For the text-containing cell, return its midpoint in [x, y] coordinate format. 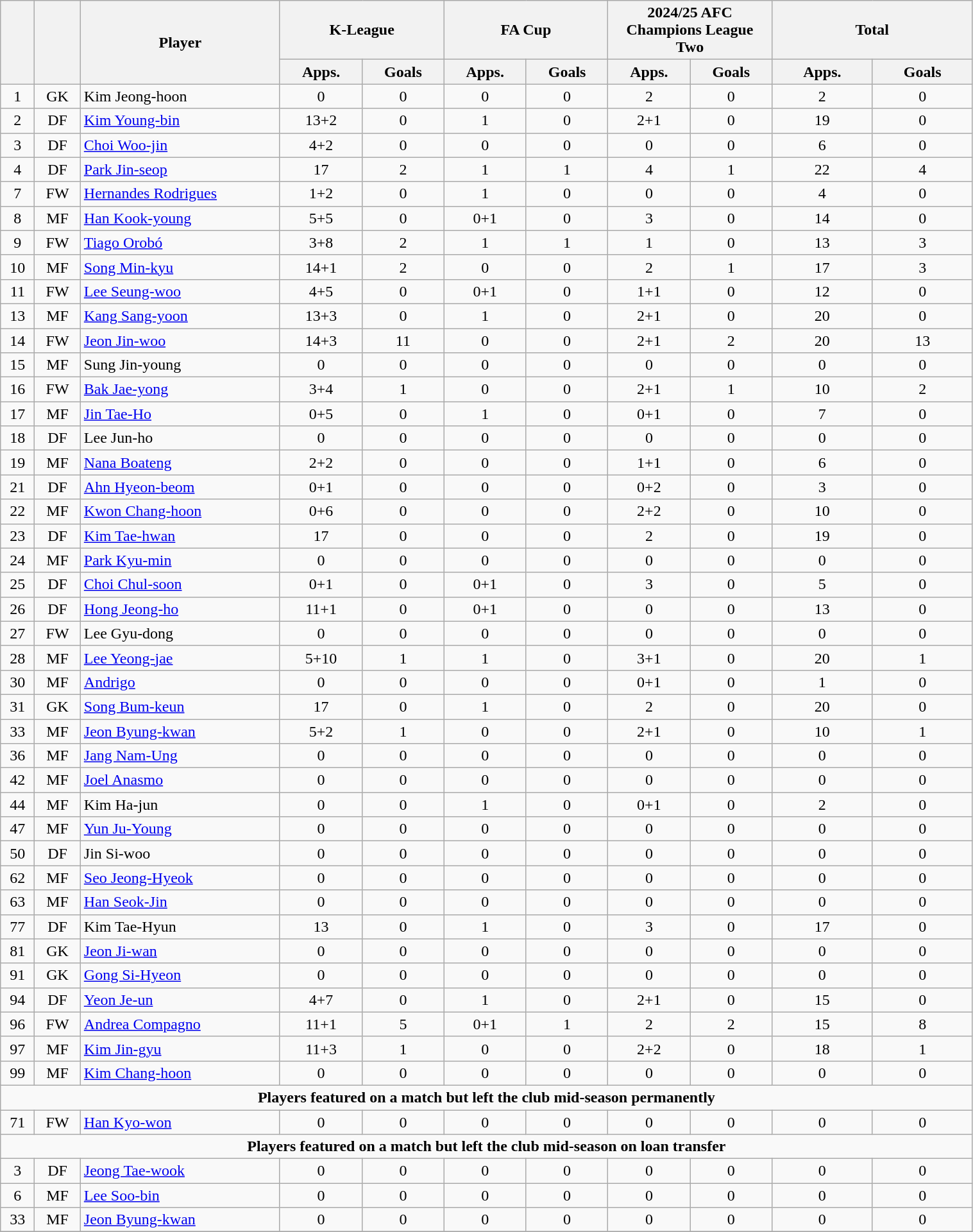
K-League [362, 30]
Lee Gyu-dong [180, 633]
14+3 [321, 341]
97 [18, 1048]
Andrea Compagno [180, 1024]
Nana Boateng [180, 463]
Choi Chul-soon [180, 585]
Jeong Tae-wook [180, 1171]
Total [872, 30]
Bak Jae-yong [180, 389]
4+7 [321, 1000]
Yeon Je-un [180, 1000]
Jang Nam-Ung [180, 756]
14+1 [321, 267]
25 [18, 585]
31 [18, 706]
Sung Jin-young [180, 365]
13+2 [321, 121]
5+2 [321, 731]
0+5 [321, 414]
47 [18, 829]
42 [18, 780]
63 [18, 902]
16 [18, 389]
Kim Tae-Hyun [180, 927]
Kim Young-bin [180, 121]
50 [18, 853]
71 [18, 1122]
Lee Seung-woo [180, 291]
Seo Jeong-Hyeok [180, 878]
21 [18, 487]
13+3 [321, 316]
Park Jin-seop [180, 169]
FA Cup [526, 30]
27 [18, 633]
Joel Anasmo [180, 780]
9 [18, 243]
3+4 [321, 389]
Hong Jeong-ho [180, 609]
Jin Tae-Ho [180, 414]
Kim Tae-hwan [180, 536]
81 [18, 951]
12 [822, 291]
28 [18, 658]
Jeon Ji-wan [180, 951]
30 [18, 682]
44 [18, 805]
Tiago Orobó [180, 243]
3+1 [649, 658]
Han Kyo-won [180, 1122]
1+2 [321, 194]
3+8 [321, 243]
4+5 [321, 291]
Jin Si-woo [180, 853]
Kim Ha-jun [180, 805]
Lee Jun-ho [180, 438]
Kim Jin-gyu [180, 1048]
Song Min-kyu [180, 267]
94 [18, 1000]
Han Seok-Jin [180, 902]
77 [18, 927]
Kwon Chang-hoon [180, 511]
Kim Chang-hoon [180, 1073]
62 [18, 878]
Park Kyu-min [180, 560]
Kang Sang-yoon [180, 316]
23 [18, 536]
2024/25 AFC Champions League Two [690, 30]
Choi Woo-jin [180, 145]
Lee Yeong-jae [180, 658]
Player [180, 42]
0+6 [321, 511]
Han Kook-young [180, 218]
Song Bum-keun [180, 706]
Players featured on a match but left the club mid-season permanently [486, 1097]
Andrigo [180, 682]
4+2 [321, 145]
96 [18, 1024]
Hernandes Rodrigues [180, 194]
91 [18, 975]
Kim Jeong-hoon [180, 96]
5+5 [321, 218]
5+10 [321, 658]
24 [18, 560]
26 [18, 609]
Ahn Hyeon-beom [180, 487]
36 [18, 756]
0+2 [649, 487]
Players featured on a match but left the club mid-season on loan transfer [486, 1147]
Yun Ju-Young [180, 829]
99 [18, 1073]
11+3 [321, 1048]
Jeon Jin-woo [180, 341]
Lee Soo-bin [180, 1195]
Gong Si-Hyeon [180, 975]
